Search for the cell housing the specified text and yield its (x, y) center coordinate. 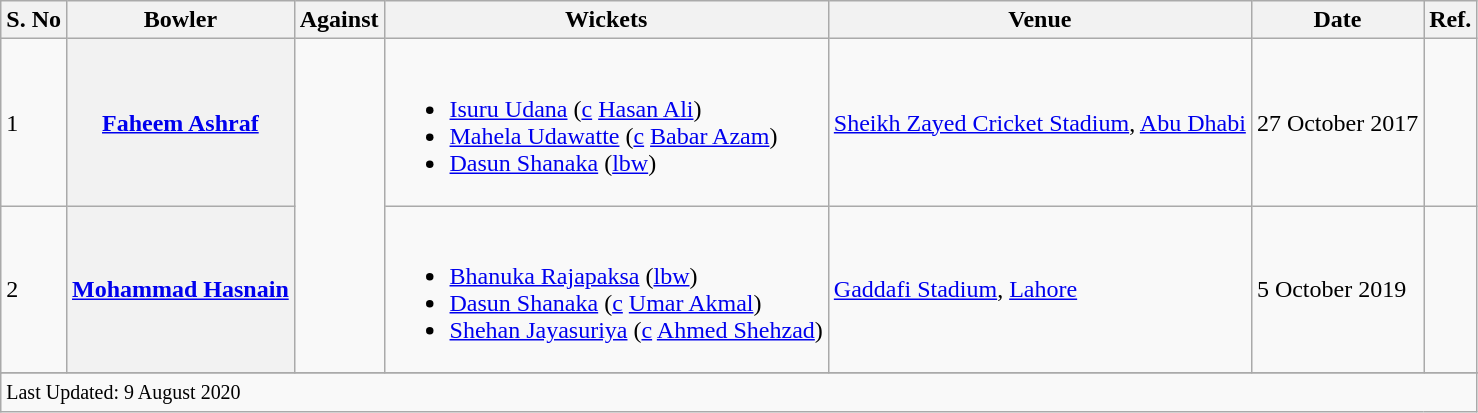
Faheem Ashraf (180, 122)
Gaddafi Stadium, Lahore (1040, 290)
1 (34, 122)
Last Updated: 9 August 2020 (739, 392)
5 October 2019 (1337, 290)
Venue (1040, 20)
Bowler (180, 20)
Against (339, 20)
S. No (34, 20)
2 (34, 290)
Ref. (1450, 20)
Date (1337, 20)
Wickets (606, 20)
Sheikh Zayed Cricket Stadium, Abu Dhabi (1040, 122)
Bhanuka Rajapaksa (lbw)Dasun Shanaka (c Umar Akmal)Shehan Jayasuriya (c Ahmed Shehzad) (606, 290)
Mohammad Hasnain (180, 290)
27 October 2017 (1337, 122)
Isuru Udana (c Hasan Ali)Mahela Udawatte (c Babar Azam)Dasun Shanaka (lbw) (606, 122)
